Return (X, Y) of the center of cell containing provided text 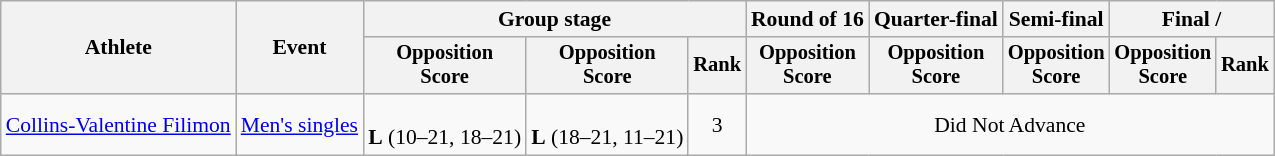
Quarter-final (936, 19)
Event (300, 48)
Collins-Valentine Filimon (118, 124)
Men's singles (300, 124)
L (18–21, 11–21) (607, 124)
Group stage (554, 19)
Athlete (118, 48)
Final / (1191, 19)
Semi-final (1056, 19)
Round of 16 (808, 19)
3 (717, 124)
Did Not Advance (1010, 124)
L (10–21, 18–21) (444, 124)
